Pinpoint the cell where the given text exists, returning its (X, Y) midpoint coordinate. 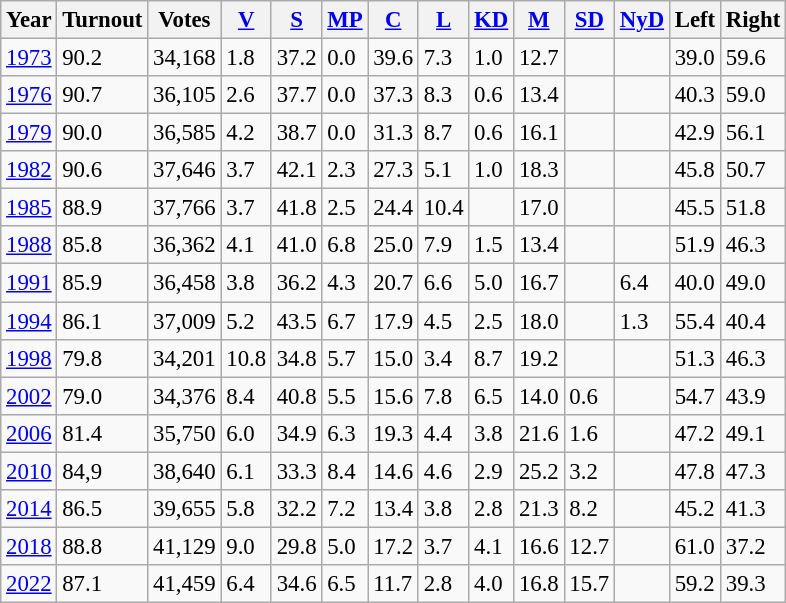
41,129 (184, 546)
4.5 (443, 321)
1.6 (589, 433)
20.7 (393, 283)
37,009 (184, 321)
39,655 (184, 509)
6.8 (345, 245)
59.6 (752, 58)
29.8 (296, 546)
8.3 (443, 95)
5.5 (345, 396)
7.9 (443, 245)
6.3 (345, 433)
84,9 (102, 471)
40.3 (694, 95)
87.1 (102, 584)
1973 (29, 58)
45.2 (694, 509)
86.1 (102, 321)
5.2 (246, 321)
Votes (184, 20)
Year (29, 20)
SD (589, 20)
16.8 (539, 584)
14.6 (393, 471)
15.6 (393, 396)
34.9 (296, 433)
90.7 (102, 95)
6.7 (345, 321)
41,459 (184, 584)
40.4 (752, 321)
16.1 (539, 133)
50.7 (752, 170)
43.9 (752, 396)
8.2 (589, 509)
81.4 (102, 433)
1979 (29, 133)
38,640 (184, 471)
3.2 (589, 471)
42.9 (694, 133)
24.4 (393, 208)
25.2 (539, 471)
59.0 (752, 95)
34.8 (296, 358)
34.6 (296, 584)
90.2 (102, 58)
4.6 (443, 471)
45.8 (694, 170)
1.5 (492, 245)
34,376 (184, 396)
39.6 (393, 58)
19.3 (393, 433)
47.8 (694, 471)
7.3 (443, 58)
27.3 (393, 170)
40.8 (296, 396)
43.5 (296, 321)
45.5 (694, 208)
21.3 (539, 509)
61.0 (694, 546)
36,105 (184, 95)
19.2 (539, 358)
2018 (29, 546)
14.0 (539, 396)
47.3 (752, 471)
9.0 (246, 546)
2010 (29, 471)
17.9 (393, 321)
59.2 (694, 584)
40.0 (694, 283)
36,585 (184, 133)
Left (694, 20)
18.0 (539, 321)
2014 (29, 509)
4.3 (345, 283)
V (246, 20)
34,168 (184, 58)
51.3 (694, 358)
6.1 (246, 471)
2002 (29, 396)
5.1 (443, 170)
2.6 (246, 95)
55.4 (694, 321)
1982 (29, 170)
54.7 (694, 396)
2.9 (492, 471)
37,766 (184, 208)
37.7 (296, 95)
85.9 (102, 283)
41.0 (296, 245)
1.3 (642, 321)
4.4 (443, 433)
17.0 (539, 208)
NyD (642, 20)
36,362 (184, 245)
4.2 (246, 133)
2022 (29, 584)
90.0 (102, 133)
49.0 (752, 283)
15.0 (393, 358)
17.2 (393, 546)
32.2 (296, 509)
79.8 (102, 358)
Right (752, 20)
51.8 (752, 208)
38.7 (296, 133)
36.2 (296, 283)
85.8 (102, 245)
51.9 (694, 245)
2.3 (345, 170)
36,458 (184, 283)
KD (492, 20)
88.9 (102, 208)
11.7 (393, 584)
MP (345, 20)
10.8 (246, 358)
1.8 (246, 58)
47.2 (694, 433)
37.3 (393, 95)
86.5 (102, 509)
5.7 (345, 358)
39.3 (752, 584)
7.8 (443, 396)
31.3 (393, 133)
34,201 (184, 358)
3.4 (443, 358)
90.6 (102, 170)
Turnout (102, 20)
35,750 (184, 433)
6.0 (246, 433)
7.2 (345, 509)
10.4 (443, 208)
16.7 (539, 283)
25.0 (393, 245)
41.8 (296, 208)
18.3 (539, 170)
37,646 (184, 170)
M (539, 20)
49.1 (752, 433)
16.6 (539, 546)
88.8 (102, 546)
6.6 (443, 283)
39.0 (694, 58)
41.3 (752, 509)
1985 (29, 208)
15.7 (589, 584)
5.8 (246, 509)
21.6 (539, 433)
1998 (29, 358)
42.1 (296, 170)
S (296, 20)
L (443, 20)
1994 (29, 321)
33.3 (296, 471)
79.0 (102, 396)
56.1 (752, 133)
4.0 (492, 584)
2006 (29, 433)
C (393, 20)
1988 (29, 245)
1976 (29, 95)
1991 (29, 283)
